Extract the [x, y] coordinate from the center of the cell holding the provided text.  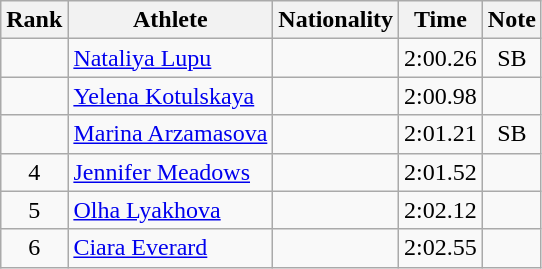
Rank [34, 20]
2:02.12 [441, 210]
5 [34, 210]
Nationality [336, 20]
Yelena Kotulskaya [170, 96]
2:00.98 [441, 96]
Marina Arzamasova [170, 134]
2:00.26 [441, 58]
2:01.21 [441, 134]
Time [441, 20]
Jennifer Meadows [170, 172]
Athlete [170, 20]
Ciara Everard [170, 248]
Olha Lyakhova [170, 210]
Note [512, 20]
Nataliya Lupu [170, 58]
4 [34, 172]
2:01.52 [441, 172]
6 [34, 248]
2:02.55 [441, 248]
